Provide the (X, Y) coordinate of the cell's center where the given text is located.  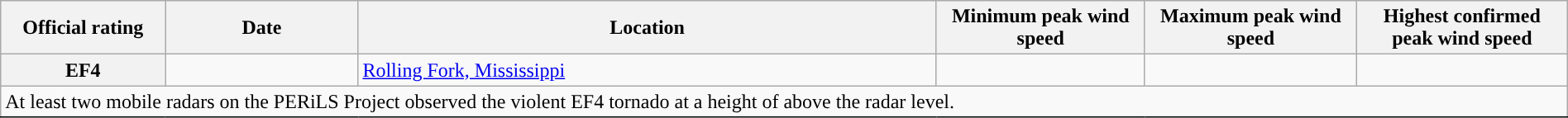
Official rating (83, 28)
At least two mobile radars on the PERiLS Project observed the violent EF4 tornado at a height of above the radar level. (784, 101)
Maximum peak wind speed (1250, 28)
EF4 (83, 70)
Highest confirmed peak wind speed (1462, 28)
Minimum peak wind speed (1040, 28)
Rolling Fork, Mississippi (647, 70)
Location (647, 28)
Date (261, 28)
